Determine the (X, Y) coordinate at the center of the cell enclosing the given text.  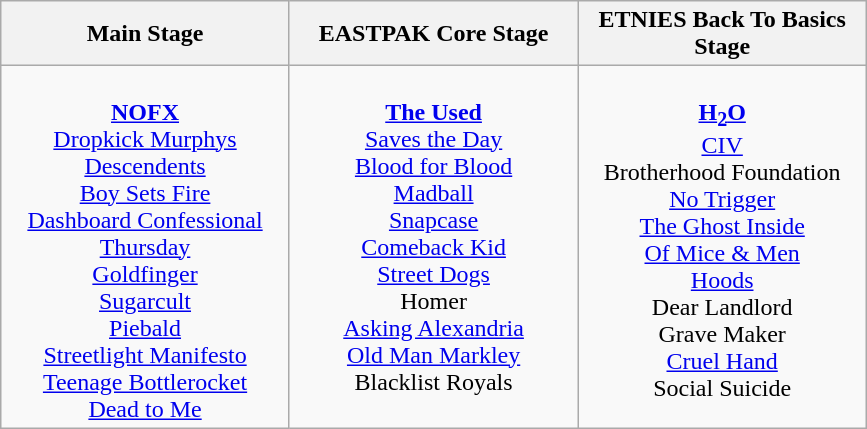
H2O CIV Brotherhood Foundation No Trigger The Ghost Inside Of Mice & Men Hoods Dear Landlord Grave Maker Cruel Hand Social Suicide (722, 247)
The Used Saves the Day Blood for Blood Madball Snapcase Comeback Kid Street Dogs Homer Asking Alexandria Old Man Markley Blacklist Royals (434, 247)
Main Stage (146, 34)
EASTPAK Core Stage (434, 34)
ETNIES Back To Basics Stage (722, 34)
